Extract the [X, Y] coordinate from the center of the cell holding the provided text.  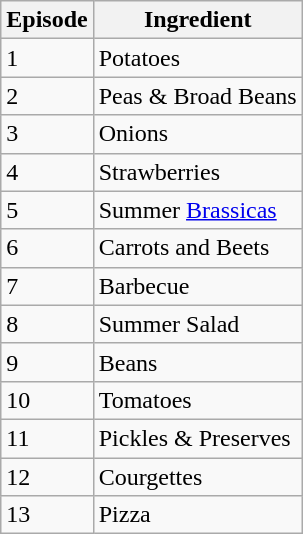
3 [47, 134]
Episode [47, 20]
12 [47, 477]
Ingredient [198, 20]
Summer Brassicas [198, 210]
Carrots and Beets [198, 248]
8 [47, 324]
13 [47, 515]
Courgettes [198, 477]
Tomatoes [198, 400]
4 [47, 172]
Strawberries [198, 172]
Summer Salad [198, 324]
10 [47, 400]
9 [47, 362]
Beans [198, 362]
5 [47, 210]
Potatoes [198, 58]
11 [47, 438]
1 [47, 58]
Onions [198, 134]
Pizza [198, 515]
Barbecue [198, 286]
Pickles & Preserves [198, 438]
7 [47, 286]
2 [47, 96]
Peas & Broad Beans [198, 96]
6 [47, 248]
